Capture the cell that displays the provided text and extract its (X, Y) central coordinate. 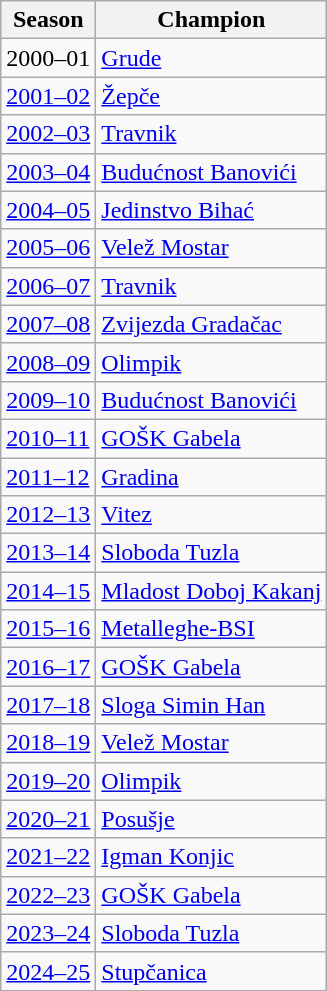
2003–04 (48, 172)
2006–07 (48, 286)
Igman Konjic (212, 857)
Posušje (212, 819)
Grude (212, 58)
2021–22 (48, 857)
2011–12 (48, 477)
2012–13 (48, 515)
Vitez (212, 515)
Sloga Simin Han (212, 705)
Jedinstvo Bihać (212, 210)
2000–01 (48, 58)
Metalleghe-BSI (212, 629)
Žepče (212, 96)
2019–20 (48, 781)
2004–05 (48, 210)
2001–02 (48, 96)
Mladost Doboj Kakanj (212, 591)
2020–21 (48, 819)
2007–08 (48, 324)
2014–15 (48, 591)
2015–16 (48, 629)
2010–11 (48, 438)
2008–09 (48, 362)
2009–10 (48, 400)
2016–17 (48, 667)
Season (48, 20)
Zvijezda Gradačac (212, 324)
2018–19 (48, 743)
2024–25 (48, 971)
Champion (212, 20)
2017–18 (48, 705)
Gradina (212, 477)
2005–06 (48, 248)
Stupčanica (212, 971)
2023–24 (48, 933)
2013–14 (48, 553)
2002–03 (48, 134)
2022–23 (48, 895)
